Identify which cell holds the provided text, then report its [x, y] central coordinate. 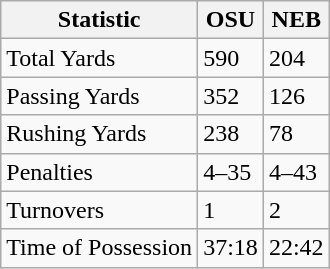
OSU [231, 20]
Time of Possession [100, 248]
Total Yards [100, 58]
352 [231, 96]
Passing Yards [100, 96]
238 [231, 134]
590 [231, 58]
78 [296, 134]
4–35 [231, 172]
37:18 [231, 248]
Statistic [100, 20]
Turnovers [100, 210]
22:42 [296, 248]
Rushing Yards [100, 134]
204 [296, 58]
NEB [296, 20]
1 [231, 210]
2 [296, 210]
Penalties [100, 172]
126 [296, 96]
4–43 [296, 172]
